Locate the cell with the specified text and output its [X, Y] center coordinate. 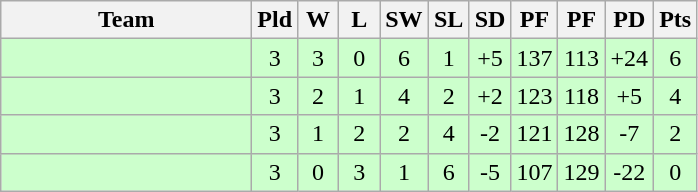
+24 [630, 58]
-5 [490, 172]
137 [534, 58]
Team [126, 20]
+2 [490, 96]
PD [630, 20]
129 [582, 172]
Pld [275, 20]
SW [404, 20]
107 [534, 172]
118 [582, 96]
-7 [630, 134]
W [318, 20]
L [360, 20]
-2 [490, 134]
Pts [676, 20]
-22 [630, 172]
SD [490, 20]
121 [534, 134]
128 [582, 134]
123 [534, 96]
SL [448, 20]
113 [582, 58]
